Determine the (x, y) coordinate at the center of the cell enclosing the given text.  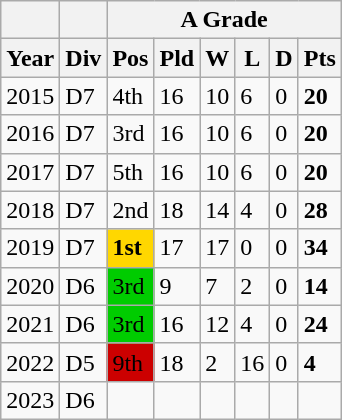
1st (130, 248)
2020 (30, 286)
7 (218, 286)
D (284, 58)
D5 (84, 362)
9th (130, 362)
2017 (30, 172)
2023 (30, 400)
2019 (30, 248)
4th (130, 96)
Pts (320, 58)
W (218, 58)
A Grade (224, 20)
2021 (30, 324)
Pld (177, 58)
12 (218, 324)
2022 (30, 362)
L (252, 58)
9 (177, 286)
Year (30, 58)
5th (130, 172)
28 (320, 210)
2018 (30, 210)
34 (320, 248)
Pos (130, 58)
2015 (30, 96)
24 (320, 324)
Div (84, 58)
2016 (30, 134)
2nd (130, 210)
